Return (x, y) of the center of cell containing provided text 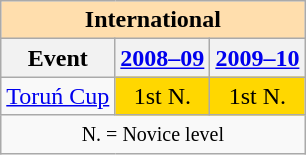
Event (58, 58)
International (153, 20)
N. = Novice level (153, 134)
2009–10 (258, 58)
Toruń Cup (58, 96)
2008–09 (162, 58)
